Identify which cell holds the provided text, then report its (X, Y) central coordinate. 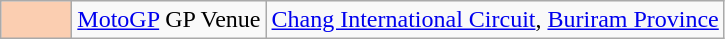
MotoGP GP Venue (169, 20)
Chang International Circuit, Buriram Province (495, 20)
